Pinpoint the cell where the given text exists, returning its [X, Y] midpoint coordinate. 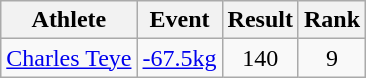
Event [180, 20]
Rank [332, 20]
Charles Teye [69, 58]
-67.5kg [180, 58]
140 [260, 58]
Result [260, 20]
Athlete [69, 20]
9 [332, 58]
